Capture the cell that displays the provided text and extract its (X, Y) central coordinate. 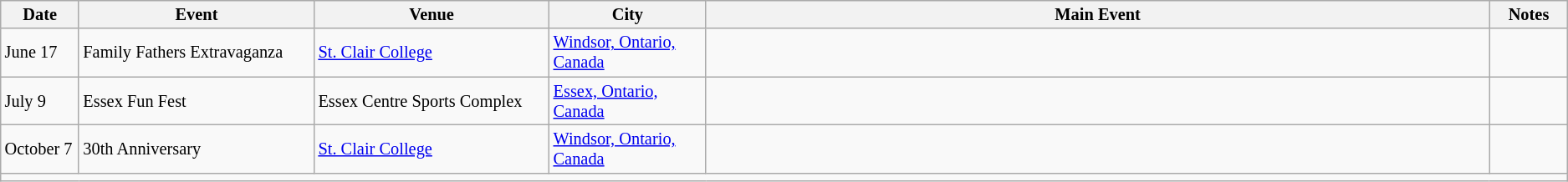
City (627, 14)
June 17 (40, 53)
Essex Fun Fest (196, 101)
30th Anniversary (196, 149)
Venue (432, 14)
Essex, Ontario, Canada (627, 101)
July 9 (40, 101)
Essex Centre Sports Complex (432, 101)
Main Event (1097, 14)
Family Fathers Extravaganza (196, 53)
October 7 (40, 149)
Event (196, 14)
Date (40, 14)
Notes (1529, 14)
